Identify which cell holds the provided text, then report its (X, Y) central coordinate. 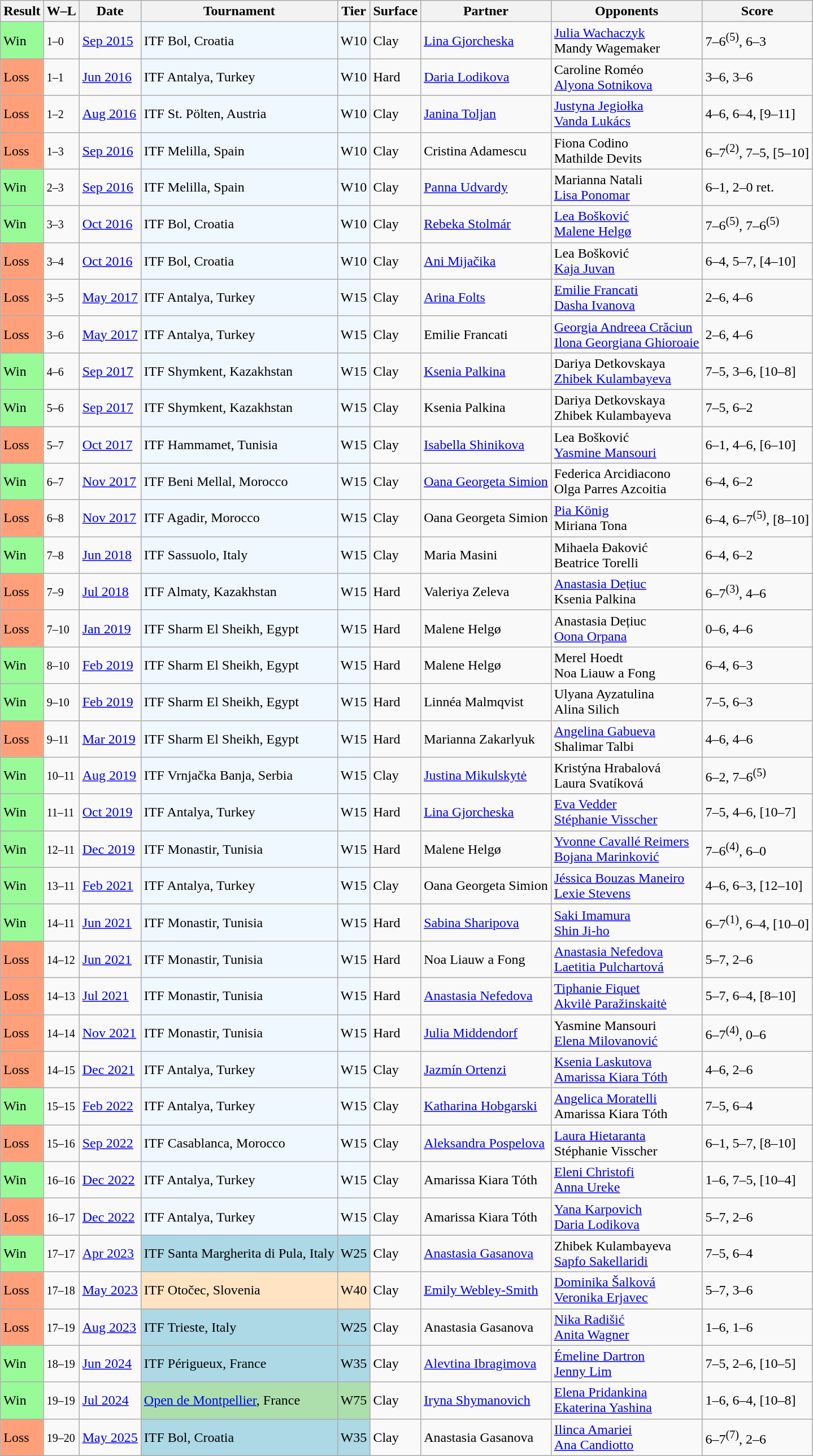
Sabina Sharipova (486, 922)
Julia Wachaczyk Mandy Wagemaker (627, 41)
5–7 (61, 444)
Jun 2016 (110, 77)
Lea Bošković Malene Helgø (627, 224)
Émeline Dartron Jenny Lim (627, 1364)
Ksenia Laskutova Amarissa Kiara Tóth (627, 1070)
Feb 2022 (110, 1106)
3–3 (61, 224)
4–6, 6–4, [9–11] (757, 114)
Jan 2019 (110, 628)
ITF Casablanca, Morocco (239, 1144)
Dec 2019 (110, 849)
ITF Almaty, Kazakhstan (239, 592)
Pia König Miriana Tona (627, 519)
ITF Périgueux, France (239, 1364)
May 2023 (110, 1290)
13–11 (61, 886)
9–10 (61, 702)
14–13 (61, 996)
6–8 (61, 519)
1–6, 6–4, [10–8] (757, 1400)
6–7 (61, 481)
1–1 (61, 77)
6–2, 7–6(5) (757, 775)
15–15 (61, 1106)
Result (22, 11)
14–11 (61, 922)
Surface (395, 11)
0–6, 4–6 (757, 628)
Daria Lodikova (486, 77)
17–18 (61, 1290)
6–7(7), 2–6 (757, 1437)
Merel Hoedt Noa Liauw a Fong (627, 666)
3–5 (61, 297)
7–5, 4–6, [10–7] (757, 812)
1–3 (61, 150)
Aleksandra Pospelova (486, 1144)
7–8 (61, 555)
7–10 (61, 628)
19–20 (61, 1437)
ITF St. Pölten, Austria (239, 114)
6–7(2), 7–5, [5–10] (757, 150)
6–1, 4–6, [6–10] (757, 444)
Maria Masini (486, 555)
Justina Mikulskytė (486, 775)
Jul 2021 (110, 996)
Elena Pridankina Ekaterina Yashina (627, 1400)
Anastasia Nefedova Laetitia Pulchartová (627, 959)
W75 (354, 1400)
3–6, 3–6 (757, 77)
Georgia Andreea Crăciun Ilona Georgiana Ghioroaie (627, 334)
ITF Trieste, Italy (239, 1327)
Anastasia Dețiuc Oona Orpana (627, 628)
19–19 (61, 1400)
Anastasia Nefedova (486, 996)
Iryna Shymanovich (486, 1400)
Tournament (239, 11)
17–19 (61, 1327)
ITF Otočec, Slovenia (239, 1290)
4–6, 6–3, [12–10] (757, 886)
ITF Sassuolo, Italy (239, 555)
Jéssica Bouzas Maneiro Lexie Stevens (627, 886)
Emilie Francati (486, 334)
Yvonne Cavallé Reimers Bojana Marinković (627, 849)
Apr 2023 (110, 1253)
2–3 (61, 188)
6–7(3), 4–6 (757, 592)
6–1, 2–0 ret. (757, 188)
6–4, 5–7, [4–10] (757, 261)
Marianna Zakarlyuk (486, 739)
Angelica Moratelli Amarissa Kiara Tóth (627, 1106)
Julia Middendorf (486, 1033)
Tier (354, 11)
10–11 (61, 775)
Janina Toljan (486, 114)
Eva Vedder Stéphanie Visscher (627, 812)
Aug 2023 (110, 1327)
6–1, 5–7, [8–10] (757, 1144)
8–10 (61, 666)
Valeriya Zeleva (486, 592)
Yasmine Mansouri Elena Milovanović (627, 1033)
7–5, 6–3 (757, 702)
Fiona Codino Mathilde Devits (627, 150)
4–6, 4–6 (757, 739)
16–17 (61, 1217)
Date (110, 11)
7–5, 6–2 (757, 408)
Opponents (627, 11)
Open de Montpellier, France (239, 1400)
5–6 (61, 408)
Yana Karpovich Daria Lodikova (627, 1217)
ITF Beni Mellal, Morocco (239, 481)
Oct 2019 (110, 812)
3–6 (61, 334)
Ani Mijačika (486, 261)
Linnéa Malmqvist (486, 702)
Alevtina Ibragimova (486, 1364)
6–4, 6–7(5), [8–10] (757, 519)
Nika Radišić Anita Wagner (627, 1327)
ITF Santa Margherita di Pula, Italy (239, 1253)
4–6, 2–6 (757, 1070)
Anastasia Dețiuc Ksenia Palkina (627, 592)
1–2 (61, 114)
Tiphanie Fiquet Akvilė Paražinskaitė (627, 996)
Isabella Shinikova (486, 444)
Jazmín Ortenzi (486, 1070)
Dominika Šalková Veronika Erjavec (627, 1290)
Lea Bošković Kaja Juvan (627, 261)
6–4, 6–3 (757, 666)
May 2025 (110, 1437)
7–6(5), 6–3 (757, 41)
6–7(4), 0–6 (757, 1033)
ITF Hammamet, Tunisia (239, 444)
Aug 2016 (110, 114)
Mar 2019 (110, 739)
3–4 (61, 261)
Jul 2018 (110, 592)
ITF Agadir, Morocco (239, 519)
14–12 (61, 959)
Katharina Hobgarski (486, 1106)
14–14 (61, 1033)
7–9 (61, 592)
Panna Udvardy (486, 188)
Marianna Natali Lisa Ponomar (627, 188)
Angelina Gabueva Shalimar Talbi (627, 739)
Federica Arcidiacono Olga Parres Azcoitia (627, 481)
1–6, 7–5, [10–4] (757, 1180)
Dec 2021 (110, 1070)
1–0 (61, 41)
Jun 2024 (110, 1364)
Rebeka Stolmár (486, 224)
Mihaela Đaković Beatrice Torelli (627, 555)
18–19 (61, 1364)
17–17 (61, 1253)
1–6, 1–6 (757, 1327)
Ulyana Ayzatulina Alina Silich (627, 702)
12–11 (61, 849)
5–7, 3–6 (757, 1290)
Kristýna Hrabalová Laura Svatíková (627, 775)
11–11 (61, 812)
Partner (486, 11)
Saki Imamura Shin Ji-ho (627, 922)
Sep 2015 (110, 41)
7–5, 3–6, [10–8] (757, 371)
6–7(1), 6–4, [10–0] (757, 922)
Score (757, 11)
14–15 (61, 1070)
W40 (354, 1290)
15–16 (61, 1144)
5–7, 6–4, [8–10] (757, 996)
7–6(4), 6–0 (757, 849)
Aug 2019 (110, 775)
9–11 (61, 739)
Caroline Roméo Alyona Sotnikova (627, 77)
W–L (61, 11)
Laura Hietaranta Stéphanie Visscher (627, 1144)
Sep 2022 (110, 1144)
Jun 2018 (110, 555)
Feb 2021 (110, 886)
ITF Vrnjačka Banja, Serbia (239, 775)
7–5, 2–6, [10–5] (757, 1364)
Emily Webley-Smith (486, 1290)
Lea Bošković Yasmine Mansouri (627, 444)
4–6 (61, 371)
Oct 2017 (110, 444)
Arina Folts (486, 297)
Noa Liauw a Fong (486, 959)
Cristina Adamescu (486, 150)
Nov 2021 (110, 1033)
Ilinca Amariei Ana Candiotto (627, 1437)
Emilie Francati Dasha Ivanova (627, 297)
16–16 (61, 1180)
Jul 2024 (110, 1400)
Eleni Christofi Anna Ureke (627, 1180)
Justyna Jegiołka Vanda Lukács (627, 114)
7–6(5), 7–6(5) (757, 224)
Zhibek Kulambayeva Sapfo Sakellaridi (627, 1253)
